Locate the cell with the specified text and output its [x, y] center coordinate. 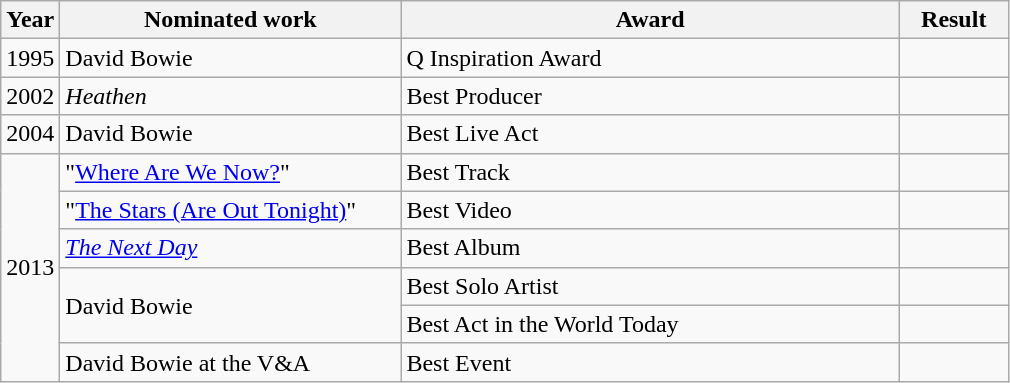
Best Video [650, 210]
Year [30, 20]
2002 [30, 96]
2013 [30, 267]
Best Act in the World Today [650, 324]
"Where Are We Now?" [230, 172]
Best Live Act [650, 134]
"The Stars (Are Out Tonight)" [230, 210]
2004 [30, 134]
Best Producer [650, 96]
1995 [30, 58]
Result [954, 20]
David Bowie at the V&A [230, 362]
Heathen [230, 96]
The Next Day [230, 248]
Best Event [650, 362]
Best Track [650, 172]
Q Inspiration Award [650, 58]
Best Solo Artist [650, 286]
Best Album [650, 248]
Award [650, 20]
Nominated work [230, 20]
